Extract the (X, Y) coordinate from the center of the cell holding the provided text.  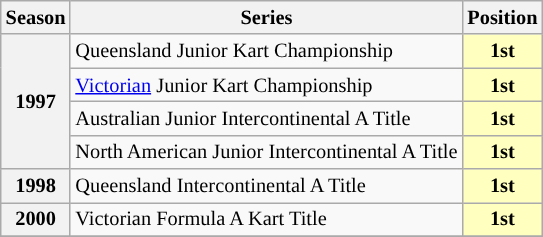
Series (266, 17)
1998 (36, 186)
North American Junior Intercontinental A Title (266, 152)
1997 (36, 102)
Victorian Formula A Kart Title (266, 219)
Victorian Junior Kart Championship (266, 85)
2000 (36, 219)
Australian Junior Intercontinental A Title (266, 118)
Queensland Intercontinental A Title (266, 186)
Season (36, 17)
Position (502, 17)
Queensland Junior Kart Championship (266, 51)
